From the cell containing the given text, extract its center point as [X, Y] coordinate. 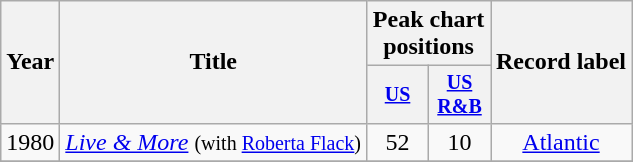
Peak chart positions [429, 34]
1980 [30, 142]
Year [30, 62]
Atlantic [560, 142]
Record label [560, 62]
Title [214, 62]
10 [460, 142]
US [398, 94]
Live & More (with Roberta Flack) [214, 142]
USR&B [460, 94]
52 [398, 142]
